Identify which cell holds the provided text, then report its [X, Y] central coordinate. 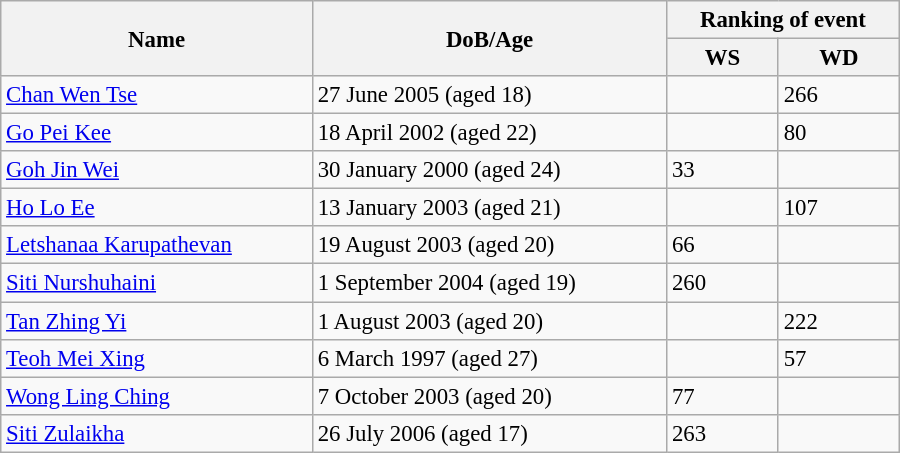
7 October 2003 (aged 20) [489, 396]
Goh Jin Wei [157, 170]
Wong Ling Ching [157, 396]
26 July 2006 (aged 17) [489, 433]
33 [723, 170]
27 June 2005 (aged 18) [489, 95]
DoB/Age [489, 38]
Siti Zulaikha [157, 433]
222 [838, 321]
18 April 2002 (aged 22) [489, 133]
Ho Lo Ee [157, 208]
30 January 2000 (aged 24) [489, 170]
Teoh Mei Xing [157, 358]
263 [723, 433]
Siti Nurshuhaini [157, 283]
13 January 2003 (aged 21) [489, 208]
Chan Wen Tse [157, 95]
66 [723, 245]
77 [723, 396]
1 September 2004 (aged 19) [489, 283]
266 [838, 95]
WS [723, 58]
80 [838, 133]
WD [838, 58]
Ranking of event [784, 20]
57 [838, 358]
Letshanaa Karupathevan [157, 245]
Name [157, 38]
Go Pei Kee [157, 133]
260 [723, 283]
19 August 2003 (aged 20) [489, 245]
1 August 2003 (aged 20) [489, 321]
107 [838, 208]
Tan Zhing Yi [157, 321]
6 March 1997 (aged 27) [489, 358]
